Return the (X, Y) coordinate for the center point of the cell that contains the specified text.  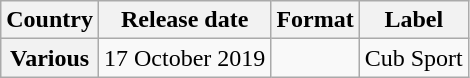
Format (315, 20)
17 October 2019 (184, 58)
Cub Sport (414, 58)
Country (50, 20)
Label (414, 20)
Release date (184, 20)
Various (50, 58)
